Output the [X, Y] coordinate of the center of the cell containing the given text.  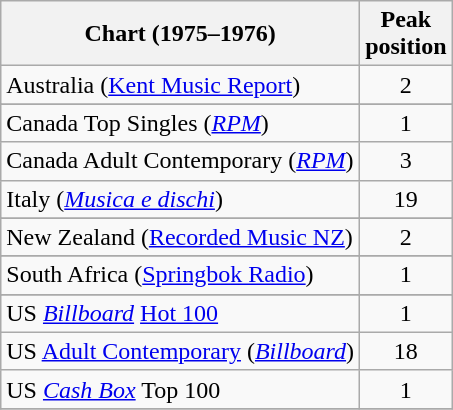
New Zealand (Recorded Music NZ) [180, 237]
Peakposition [406, 34]
US Cash Box Top 100 [180, 389]
US Adult Contemporary (Billboard) [180, 351]
3 [406, 161]
South Africa (Springbok Radio) [180, 275]
Canada Adult Contemporary (RPM) [180, 161]
Canada Top Singles (RPM) [180, 123]
Chart (1975–1976) [180, 34]
18 [406, 351]
US Billboard Hot 100 [180, 313]
Italy (Musica e dischi) [180, 199]
Australia (Kent Music Report) [180, 85]
19 [406, 199]
